Return [x, y] of the center of cell containing provided text 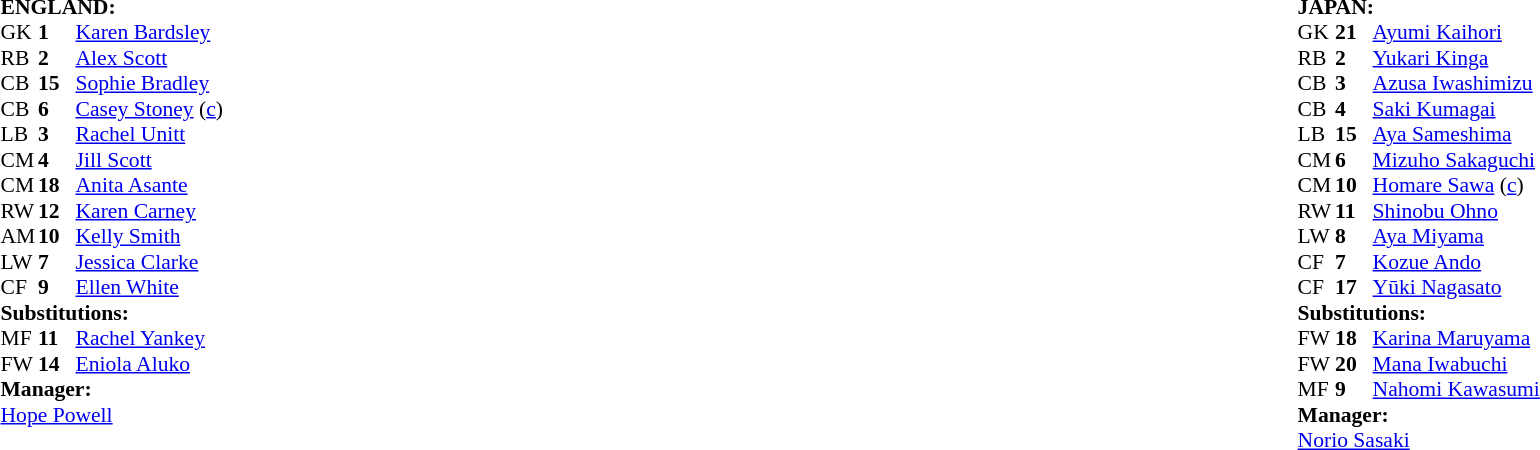
AM [19, 237]
14 [57, 364]
Anita Asante [150, 185]
Eniola Aluko [150, 364]
Azusa Iwashimizu [1456, 83]
17 [1354, 287]
Kozue Ando [1456, 262]
Hope Powell [111, 415]
Homare Sawa (c) [1456, 185]
20 [1354, 364]
Rachel Unitt [150, 135]
Karina Maruyama [1456, 339]
Jessica Clarke [150, 262]
Mana Iwabuchi [1456, 364]
Sophie Bradley [150, 83]
12 [57, 211]
Alex Scott [150, 58]
Aya Sameshima [1456, 135]
1 [57, 33]
Kelly Smith [150, 237]
Ayumi Kaihori [1456, 33]
Rachel Yankey [150, 339]
Karen Carney [150, 211]
Casey Stoney (c) [150, 109]
Ellen White [150, 287]
Shinobu Ohno [1456, 211]
Yukari Kinga [1456, 58]
Jill Scott [150, 160]
Saki Kumagai [1456, 109]
8 [1354, 237]
Aya Miyama [1456, 237]
Nahomi Kawasumi [1456, 389]
Karen Bardsley [150, 33]
Yūki Nagasato [1456, 287]
21 [1354, 33]
Mizuho Sakaguchi [1456, 160]
